Detect which cell encompasses the target text, then output its (X, Y) center coordinate. 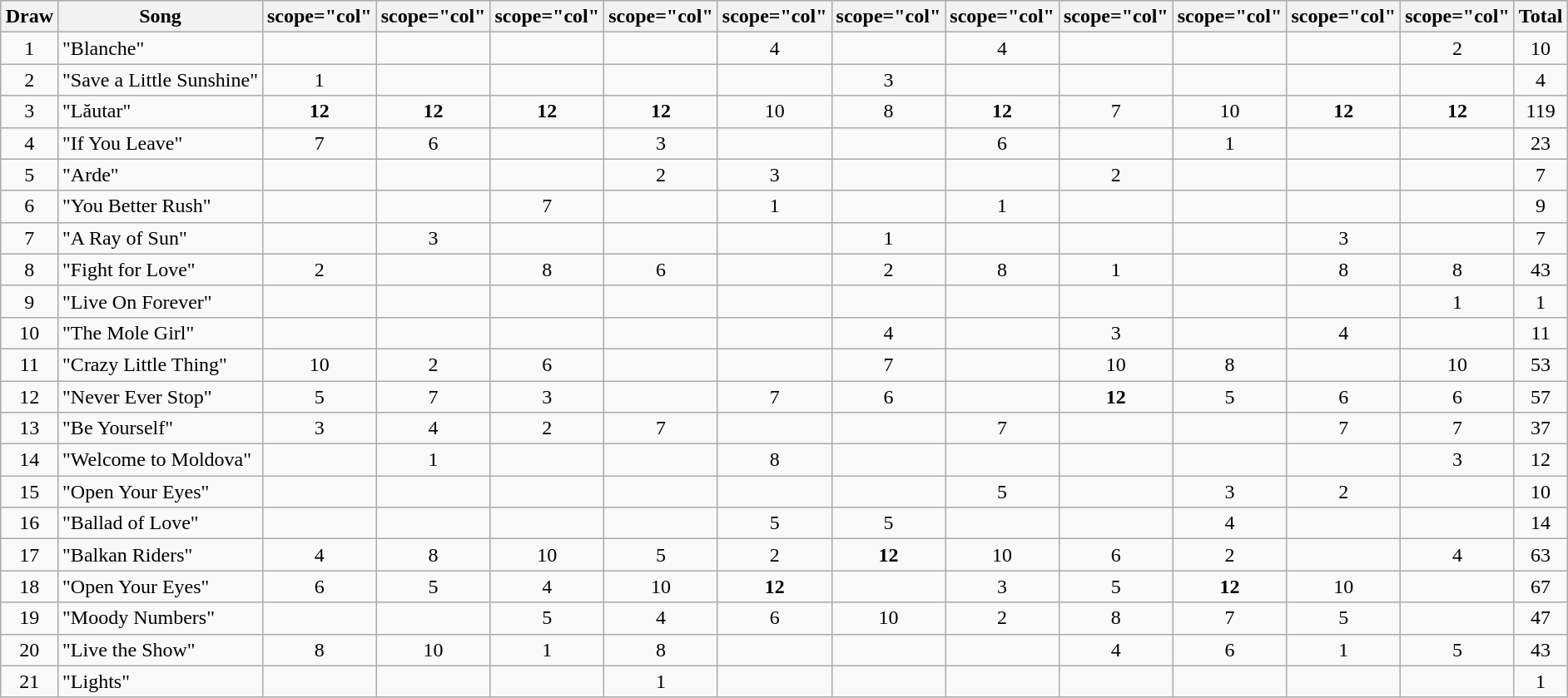
Song (161, 17)
119 (1541, 111)
"If You Leave" (161, 143)
20 (29, 650)
"Welcome to Moldova" (161, 460)
"Balkan Riders" (161, 555)
"You Better Rush" (161, 206)
47 (1541, 618)
"A Ray of Sun" (161, 238)
"Never Ever Stop" (161, 397)
19 (29, 618)
23 (1541, 143)
53 (1541, 364)
57 (1541, 397)
63 (1541, 555)
"Blanche" (161, 48)
Total (1541, 17)
15 (29, 492)
"Lăutar" (161, 111)
21 (29, 681)
"Live On Forever" (161, 301)
"Arde" (161, 175)
"Save a Little Sunshine" (161, 80)
37 (1541, 428)
17 (29, 555)
"Live the Show" (161, 650)
67 (1541, 587)
"Crazy Little Thing" (161, 364)
"Be Yourself" (161, 428)
16 (29, 523)
Draw (29, 17)
"Ballad of Love" (161, 523)
"Lights" (161, 681)
"Moody Numbers" (161, 618)
"The Mole Girl" (161, 333)
"Fight for Love" (161, 270)
18 (29, 587)
13 (29, 428)
